Locate the cell with the specified text and output its (X, Y) center coordinate. 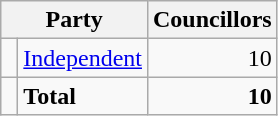
Independent (83, 58)
Party (74, 20)
Councillors (212, 20)
Total (83, 96)
